Locate the cell with the specified text and output its [X, Y] center coordinate. 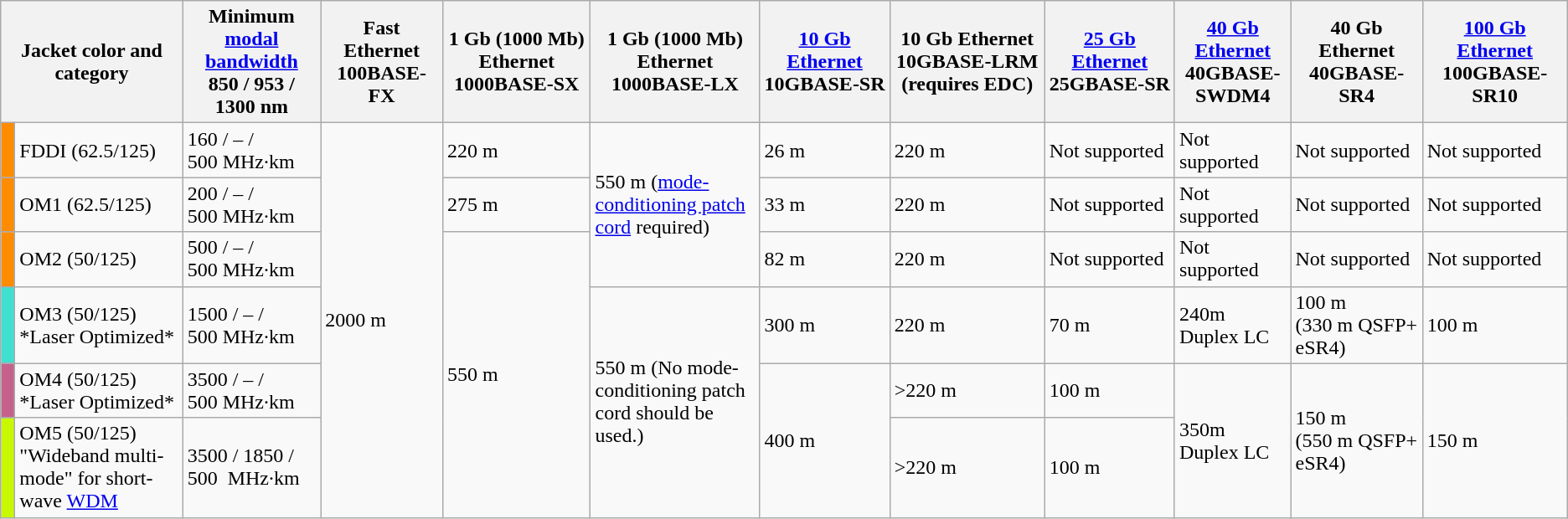
100 Gb Ethernet 100GBASE-SR10 [1494, 62]
25 Gb Ethernet 25GBASE-SR [1109, 62]
OM2 (50/125) [99, 259]
2000 m [382, 320]
550 m (No mode-conditioning patch cord should be used.) [675, 402]
OM1 (62.5/125) [99, 204]
Jacket color and category [92, 62]
82 m [824, 259]
350mDuplex LC [1233, 440]
OM3 (50/125) *Laser Optimized* [99, 325]
OM4 (50/125) *Laser Optimized* [99, 390]
Fast Ethernet 100BASE-FX [382, 62]
FDDI (62.5/125) [99, 151]
1 Gb (1000 Mb) Ethernet 1000BASE-SX [517, 62]
40 Gb Ethernet 40GBASE-SR4 [1357, 62]
150 m [1494, 440]
1 Gb (1000 Mb) Ethernet 1000BASE-LX [675, 62]
200 / – / 500 MHz·km [251, 204]
33 m [824, 204]
400 m [824, 440]
40 Gb Ethernet40GBASE-SWDM4 [1233, 62]
3500 / – / 500 MHz·km [251, 390]
26 m [824, 151]
100 m(330 m QSFP+ eSR4) [1357, 325]
275 m [517, 204]
150 m(550 m QSFP+ eSR4) [1357, 440]
240mDuplex LC [1233, 325]
3500 / 1850 / 500 MHz·km [251, 467]
500 / – / 500 MHz·km [251, 259]
10 Gb Ethernet 10GBASE-SR [824, 62]
1500 / – / 500 MHz·km [251, 325]
300 m [824, 325]
OM5 (50/125) "Wideband multi-mode" for short-wave WDM [99, 467]
Minimum modal bandwidth850 / 953 / 1300 nm [251, 62]
550 m [517, 375]
550 m (mode-conditioning patch cord required) [675, 204]
70 m [1109, 325]
10 Gb Ethernet 10GBASE-LRM (requires EDC) [967, 62]
160 / – / 500 MHz·km [251, 151]
